Extract the [x, y] coordinate from the center of the cell holding the provided text.  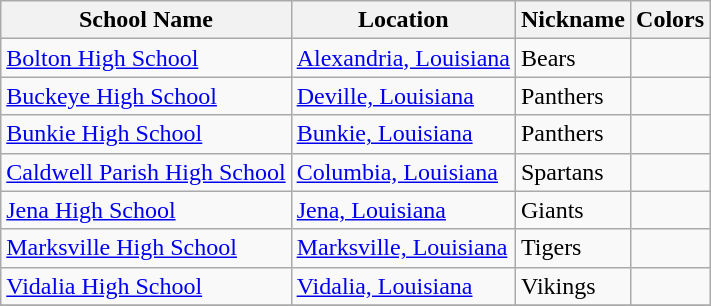
Colors [670, 20]
Marksville High School [146, 248]
Giants [572, 210]
Jena, Louisiana [403, 210]
Spartans [572, 172]
Marksville, Louisiana [403, 248]
Nickname [572, 20]
Bears [572, 58]
Jena High School [146, 210]
Bunkie, Louisiana [403, 134]
Deville, Louisiana [403, 96]
Buckeye High School [146, 96]
Vidalia, Louisiana [403, 286]
Bunkie High School [146, 134]
School Name [146, 20]
Alexandria, Louisiana [403, 58]
Vidalia High School [146, 286]
Bolton High School [146, 58]
Caldwell Parish High School [146, 172]
Columbia, Louisiana [403, 172]
Vikings [572, 286]
Location [403, 20]
Tigers [572, 248]
